Determine the [x, y] coordinate at the center of the cell enclosing the given text.  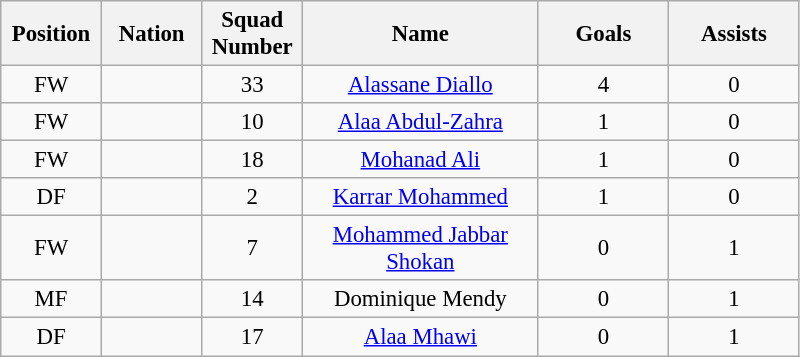
10 [252, 122]
Alaa Mhawi [421, 337]
Alassane Diallo [421, 85]
18 [252, 160]
2 [252, 197]
Dominique Mendy [421, 299]
4 [604, 85]
Goals [604, 34]
Mohammed Jabbar Shokan [421, 248]
33 [252, 85]
14 [252, 299]
Assists [734, 34]
Squad Number [252, 34]
Karrar Mohammed [421, 197]
7 [252, 248]
Mohanad Ali [421, 160]
MF [52, 299]
Alaa Abdul-Zahra [421, 122]
Position [52, 34]
Nation [152, 34]
17 [252, 337]
Name [421, 34]
